Provide the (x, y) coordinate of the cell's center where the given text is located.  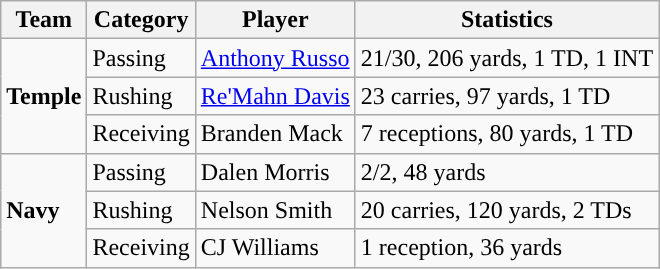
Branden Mack (275, 134)
Nelson Smith (275, 210)
Category (141, 20)
21/30, 206 yards, 1 TD, 1 INT (506, 58)
2/2, 48 yards (506, 172)
1 reception, 36 yards (506, 248)
Player (275, 20)
Temple (44, 96)
Team (44, 20)
Navy (44, 210)
Dalen Morris (275, 172)
Statistics (506, 20)
CJ Williams (275, 248)
Re'Mahn Davis (275, 96)
20 carries, 120 yards, 2 TDs (506, 210)
7 receptions, 80 yards, 1 TD (506, 134)
Anthony Russo (275, 58)
23 carries, 97 yards, 1 TD (506, 96)
